Output the (X, Y) coordinate of the center of the cell containing the given text.  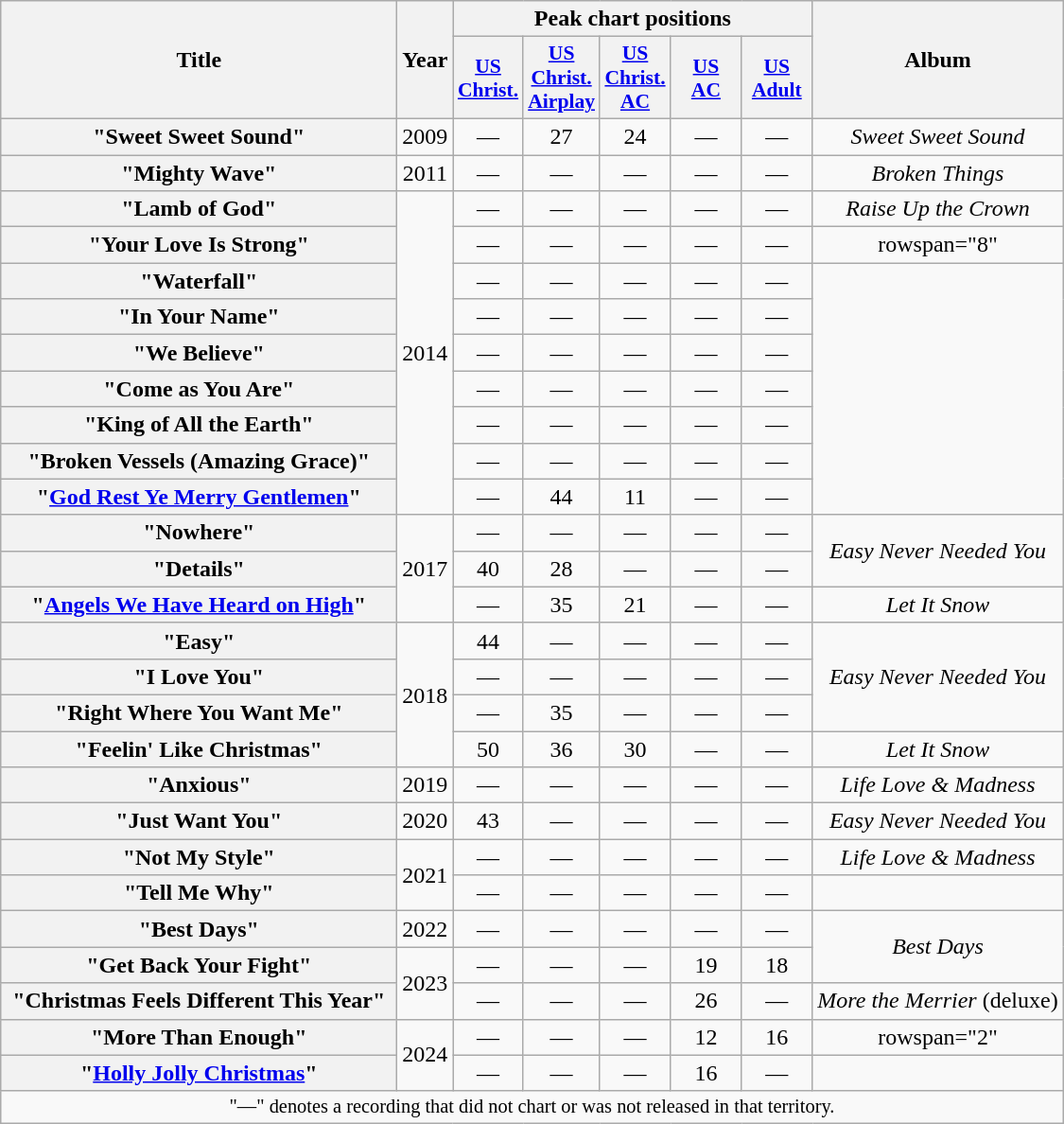
18 (777, 965)
Title (199, 61)
21 (636, 605)
"Best Days" (199, 929)
Broken Things (938, 173)
USChrist. (488, 78)
50 (488, 748)
30 (636, 748)
"Right Where You Want Me" (199, 712)
"Not My Style" (199, 857)
27 (562, 136)
Raise Up the Crown (938, 209)
"Come as You Are" (199, 389)
2020 (426, 821)
2019 (426, 785)
2023 (426, 983)
2014 (426, 354)
40 (488, 569)
2011 (426, 173)
rowspan="8" (938, 245)
USAC (706, 78)
USChrist. AC (636, 78)
Year (426, 61)
Album (938, 61)
2009 (426, 136)
"Broken Vessels (Amazing Grace)" (199, 461)
24 (636, 136)
2024 (426, 1055)
"Feelin' Like Christmas" (199, 748)
2022 (426, 929)
2021 (426, 875)
"Just Want You" (199, 821)
"Lamb of God" (199, 209)
"Your Love Is Strong" (199, 245)
Best Days (938, 947)
"Angels We Have Heard on High" (199, 605)
36 (562, 748)
"Holly Jolly Christmas" (199, 1073)
2017 (426, 569)
USChrist.Airplay (562, 78)
"Anxious" (199, 785)
"Christmas Feels Different This Year" (199, 1001)
"Easy" (199, 641)
"Mighty Wave" (199, 173)
43 (488, 821)
"Nowhere" (199, 533)
"Sweet Sweet Sound" (199, 136)
12 (706, 1037)
11 (636, 497)
Peak chart positions (633, 19)
More the Merrier (deluxe) (938, 1001)
"We Believe" (199, 353)
"More Than Enough" (199, 1037)
"—" denotes a recording that did not chart or was not released in that territory. (532, 1107)
28 (562, 569)
26 (706, 1001)
"Get Back Your Fight" (199, 965)
"In Your Name" (199, 317)
"Tell Me Why" (199, 893)
"Waterfall" (199, 281)
"King of All the Earth" (199, 425)
rowspan="2" (938, 1037)
"God Rest Ye Merry Gentlemen" (199, 497)
"Details" (199, 569)
USAdult (777, 78)
2018 (426, 694)
"I Love You" (199, 676)
19 (706, 965)
Sweet Sweet Sound (938, 136)
